Determine the (x, y) coordinate at the center of the cell enclosing the given text.  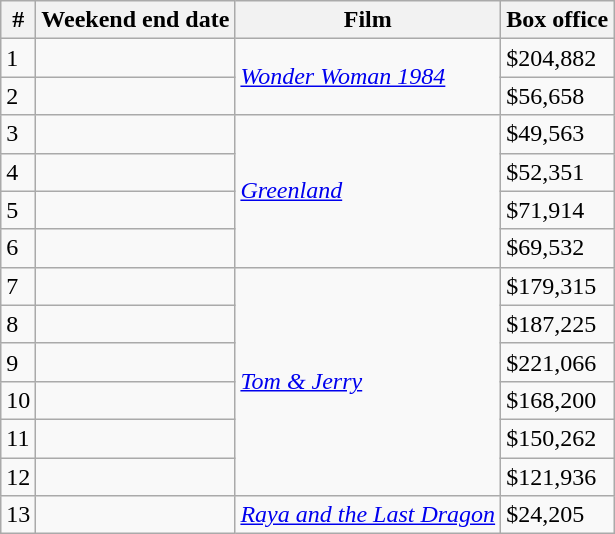
$121,936 (558, 477)
Tom & Jerry (368, 381)
12 (18, 477)
$179,315 (558, 286)
Wonder Woman 1984 (368, 77)
$221,066 (558, 362)
11 (18, 438)
Box office (558, 20)
13 (18, 515)
Film (368, 20)
1 (18, 58)
# (18, 20)
2 (18, 96)
10 (18, 400)
Greenland (368, 191)
$49,563 (558, 134)
5 (18, 210)
$168,200 (558, 400)
$150,262 (558, 438)
Weekend end date (136, 20)
$69,532 (558, 248)
7 (18, 286)
$24,205 (558, 515)
$56,658 (558, 96)
$204,882 (558, 58)
9 (18, 362)
$71,914 (558, 210)
4 (18, 172)
3 (18, 134)
Raya and the Last Dragon (368, 515)
8 (18, 324)
6 (18, 248)
$187,225 (558, 324)
$52,351 (558, 172)
